Locate the cell with the specified text and output its (X, Y) center coordinate. 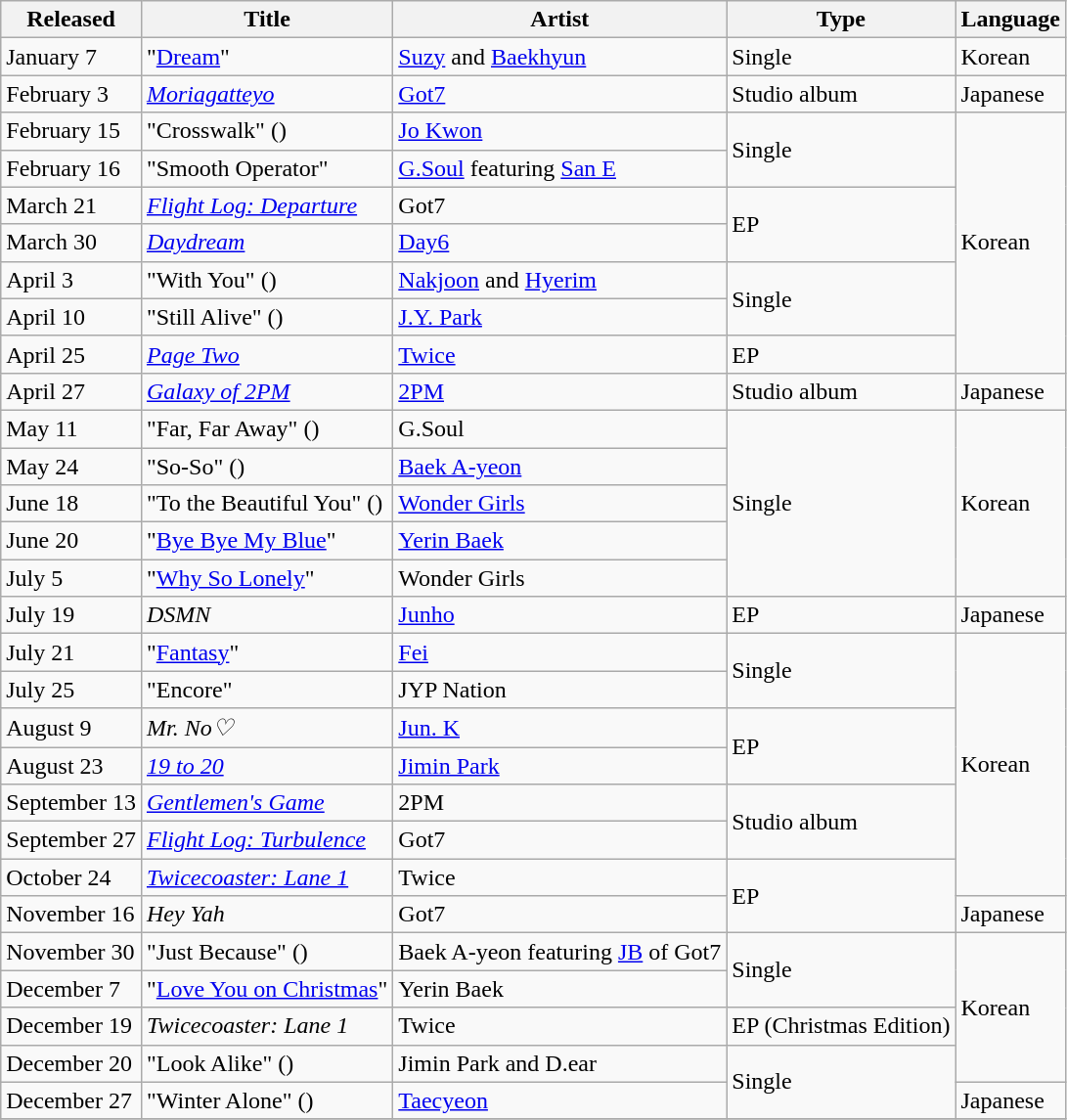
November 30 (71, 952)
"Encore" (266, 690)
Flight Log: Turbulence (266, 840)
September 13 (71, 803)
February 3 (71, 94)
"Far, Far Away" () (266, 428)
Mr. No♡ (266, 728)
"Still Alive" () (266, 317)
July 5 (71, 578)
April 3 (71, 280)
December 19 (71, 1026)
Hey Yah (266, 915)
Type (841, 20)
Jimin Park (559, 766)
January 7 (71, 57)
"So-So" () (266, 467)
July 25 (71, 690)
DSMN (266, 615)
June 18 (71, 504)
"Bye Bye My Blue" (266, 541)
"Winter Alone" () (266, 1100)
Taecyeon (559, 1100)
EP (Christmas Edition) (841, 1026)
June 20 (71, 541)
Released (71, 20)
"With You" () (266, 280)
G.Soul (559, 428)
March 21 (71, 205)
Fei (559, 652)
"Why So Lonely" (266, 578)
"Fantasy" (266, 652)
"Smooth Operator" (266, 168)
Title (266, 20)
Daydream (266, 243)
"Crosswalk" () (266, 131)
Jun. K (559, 728)
Moriagatteyo (266, 94)
December 20 (71, 1063)
July 19 (71, 615)
September 27 (71, 840)
"Look Alike" () (266, 1063)
J.Y. Park (559, 317)
G.Soul featuring San E (559, 168)
Artist (559, 20)
December 27 (71, 1100)
Suzy and Baekhyun (559, 57)
February 16 (71, 168)
Baek A-yeon featuring JB of Got7 (559, 952)
JYP Nation (559, 690)
April 27 (71, 391)
May 11 (71, 428)
March 30 (71, 243)
October 24 (71, 877)
Jimin Park and D.ear (559, 1063)
July 21 (71, 652)
"To the Beautiful You" () (266, 504)
Nakjoon and Hyerim (559, 280)
Language (1010, 20)
Flight Log: Departure (266, 205)
Page Two (266, 354)
April 25 (71, 354)
August 9 (71, 728)
Day6 (559, 243)
"Dream" (266, 57)
May 24 (71, 467)
February 15 (71, 131)
August 23 (71, 766)
Junho (559, 615)
December 7 (71, 989)
"Just Because" () (266, 952)
Gentlemen's Game (266, 803)
Baek A-yeon (559, 467)
April 10 (71, 317)
November 16 (71, 915)
"Love You on Christmas" (266, 989)
19 to 20 (266, 766)
Galaxy of 2PM (266, 391)
Jo Kwon (559, 131)
